Search for the cell housing the specified text and yield its (X, Y) center coordinate. 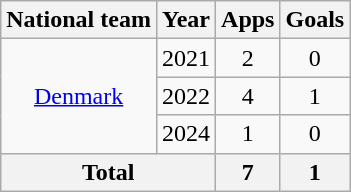
Total (108, 172)
National team (79, 20)
2 (248, 58)
7 (248, 172)
4 (248, 96)
Year (186, 20)
2024 (186, 134)
2021 (186, 58)
2022 (186, 96)
Denmark (79, 96)
Goals (315, 20)
Apps (248, 20)
